Pinpoint the cell where the given text exists, returning its [x, y] midpoint coordinate. 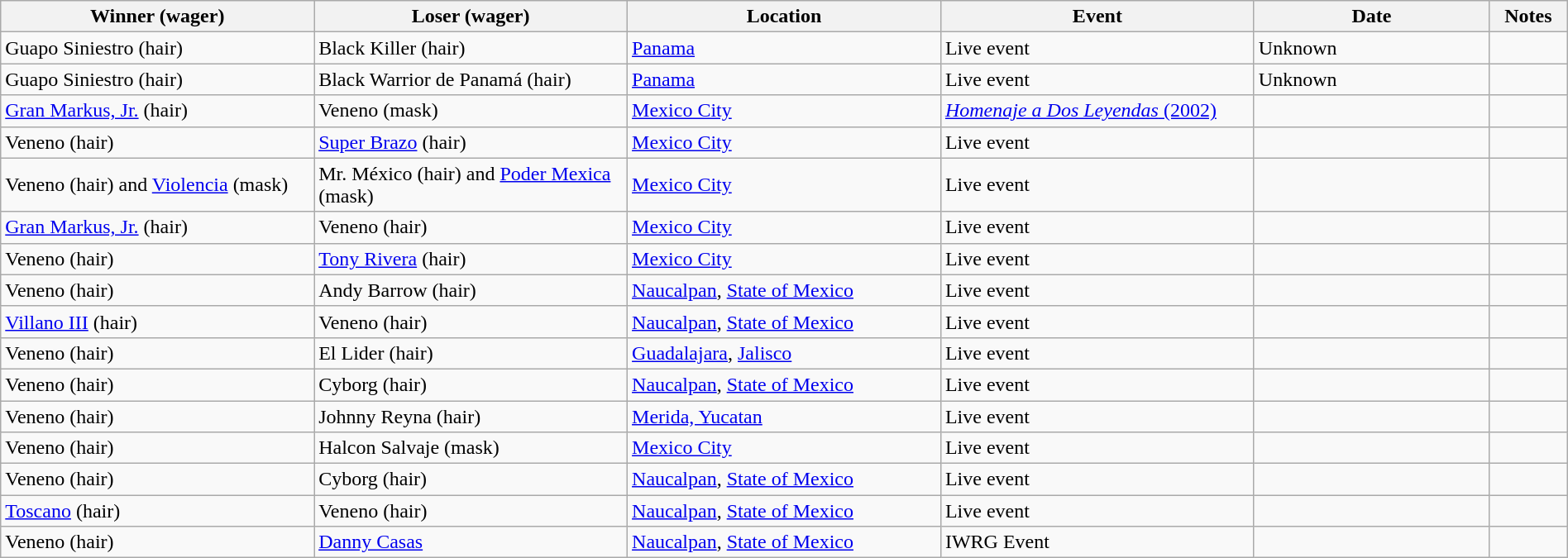
IWRG Event [1097, 542]
Villano III (hair) [157, 322]
Super Brazo (hair) [471, 142]
Black Killer (hair) [471, 48]
Merida, Yucatan [784, 416]
Black Warrior de Panamá (hair) [471, 79]
Location [784, 17]
Mr. México (hair) and Poder Mexica (mask) [471, 185]
Halcon Salvaje (mask) [471, 448]
Danny Casas [471, 542]
Toscano (hair) [157, 511]
Date [1371, 17]
Veneno (mask) [471, 111]
El Lider (hair) [471, 353]
Event [1097, 17]
Winner (wager) [157, 17]
Veneno (hair) and Violencia (mask) [157, 185]
Notes [1528, 17]
Guadalajara, Jalisco [784, 353]
Tony Rivera (hair) [471, 259]
Homenaje a Dos Leyendas (2002) [1097, 111]
Andy Barrow (hair) [471, 290]
Johnny Reyna (hair) [471, 416]
Loser (wager) [471, 17]
